Return the [x, y] coordinate for the center point of the cell that contains the specified text.  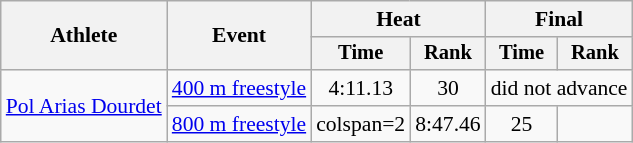
colspan=2 [360, 124]
Heat [398, 19]
4:11.13 [360, 88]
did not advance [560, 88]
8:47.46 [448, 124]
Final [560, 19]
25 [522, 124]
Event [239, 36]
30 [448, 88]
800 m freestyle [239, 124]
Athlete [84, 36]
400 m freestyle [239, 88]
Pol Arias Dourdet [84, 106]
